Capture the cell that displays the provided text and extract its [x, y] central coordinate. 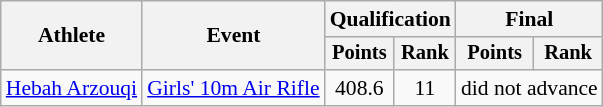
Athlete [72, 36]
Qualification [390, 19]
did not advance [530, 88]
Event [234, 36]
Hebah Arzouqi [72, 88]
Final [530, 19]
408.6 [360, 88]
Girls' 10m Air Rifle [234, 88]
11 [425, 88]
